Capture the cell that displays the provided text and extract its (x, y) central coordinate. 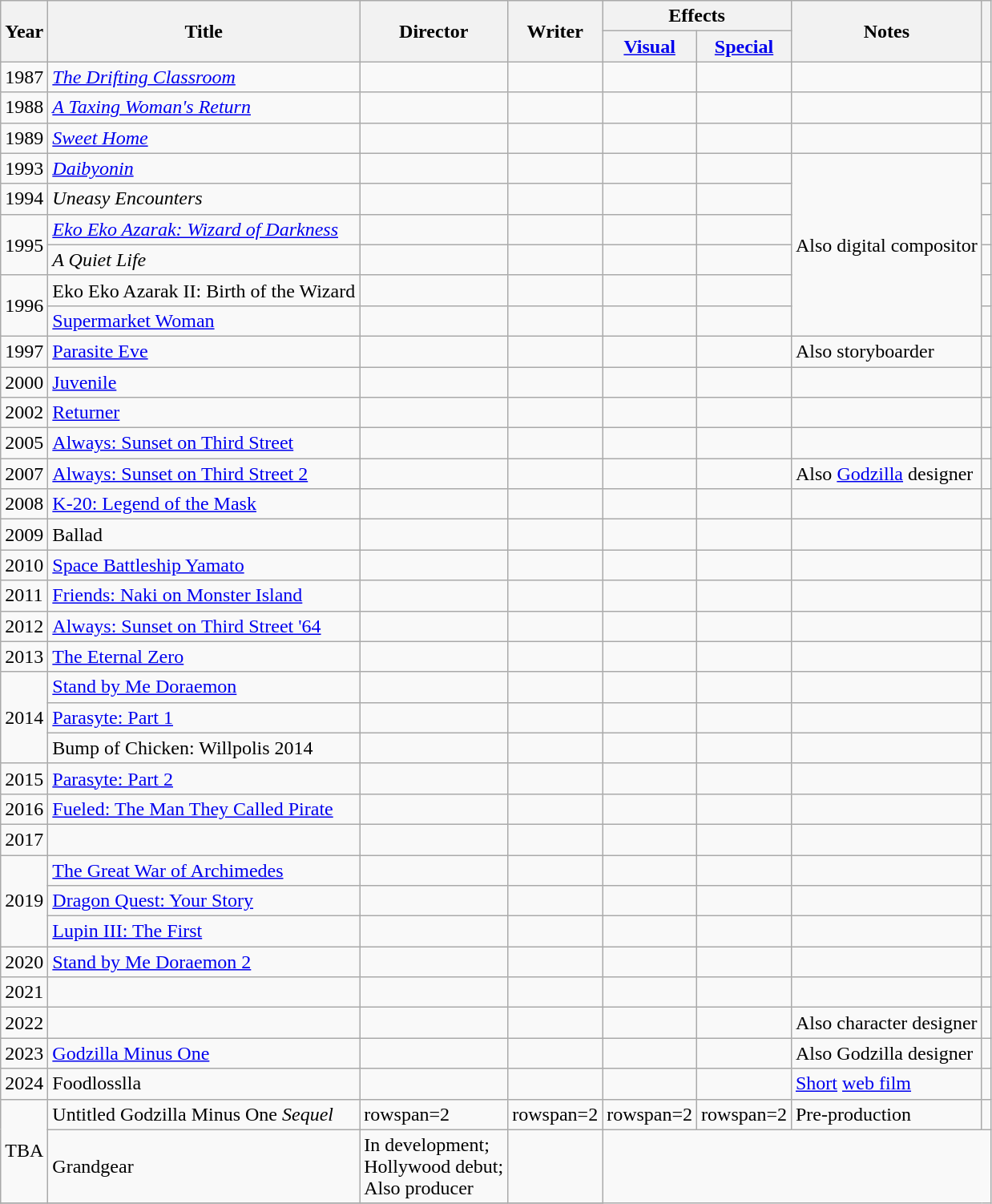
Untitled Godzilla Minus One Sequel (204, 1114)
Always: Sunset on Third Street '64 (204, 626)
Special (744, 46)
2013 (24, 657)
Sweet Home (204, 138)
2019 (24, 900)
The Eternal Zero (204, 657)
Parasyte: Part 1 (204, 717)
Supermarket Woman (204, 321)
Parasite Eve (204, 351)
Fueled: The Man They Called Pirate (204, 809)
1987 (24, 77)
1989 (24, 138)
Daibyonin (204, 168)
2008 (24, 504)
Grandgear (204, 1166)
Stand by Me Doraemon 2 (204, 962)
Space Battleship Yamato (204, 565)
2009 (24, 535)
1993 (24, 168)
Also character designer (886, 1023)
Dragon Quest: Your Story (204, 901)
2002 (24, 413)
Ballad (204, 535)
Juvenile (204, 382)
Notes (886, 31)
Visual (650, 46)
In development;Hollywood debut;Also producer (434, 1166)
1997 (24, 351)
A Taxing Woman's Return (204, 107)
Bump of Chicken: Willpolis 2014 (204, 748)
1996 (24, 305)
Parasyte: Part 2 (204, 778)
K-20: Legend of the Mask (204, 504)
2020 (24, 962)
2011 (24, 596)
Effects (697, 16)
Always: Sunset on Third Street (204, 443)
Returner (204, 413)
2012 (24, 626)
2015 (24, 778)
2016 (24, 809)
2022 (24, 1023)
Year (24, 31)
2024 (24, 1084)
2007 (24, 474)
TBA (24, 1151)
2000 (24, 382)
Director (434, 31)
Title (204, 31)
2014 (24, 717)
A Quiet Life (204, 260)
Lupin III: The First (204, 931)
2023 (24, 1053)
Eko Eko Azarak: Wizard of Darkness (204, 229)
2005 (24, 443)
Always: Sunset on Third Street 2 (204, 474)
2017 (24, 839)
Foodlosslla (204, 1084)
1995 (24, 244)
Also storyboarder (886, 351)
Pre-production (886, 1114)
Also digital compositor (886, 244)
Short web film (886, 1084)
Uneasy Encounters (204, 199)
Writer (555, 31)
2021 (24, 992)
The Great War of Archimedes (204, 870)
Friends: Naki on Monster Island (204, 596)
1994 (24, 199)
Stand by Me Doraemon (204, 687)
1988 (24, 107)
2010 (24, 565)
The Drifting Classroom (204, 77)
Godzilla Minus One (204, 1053)
Eko Eko Azarak II: Birth of the Wizard (204, 290)
